Pinpoint the cell where the given text exists, returning its [x, y] midpoint coordinate. 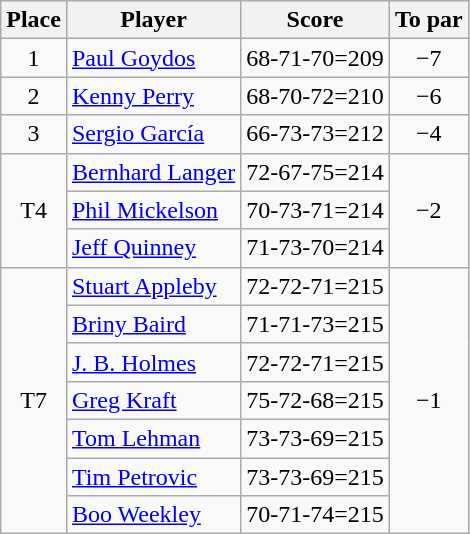
Tom Lehman [153, 438]
68-70-72=210 [316, 96]
Sergio García [153, 134]
2 [34, 96]
−6 [428, 96]
Boo Weekley [153, 515]
Paul Goydos [153, 58]
Greg Kraft [153, 400]
−1 [428, 400]
Kenny Perry [153, 96]
−4 [428, 134]
3 [34, 134]
Phil Mickelson [153, 210]
75-72-68=215 [316, 400]
Player [153, 20]
71-73-70=214 [316, 248]
−2 [428, 210]
J. B. Holmes [153, 362]
70-71-74=215 [316, 515]
1 [34, 58]
71-71-73=215 [316, 324]
Jeff Quinney [153, 248]
To par [428, 20]
Tim Petrovic [153, 477]
70-73-71=214 [316, 210]
Briny Baird [153, 324]
T7 [34, 400]
−7 [428, 58]
Place [34, 20]
68-71-70=209 [316, 58]
Stuart Appleby [153, 286]
T4 [34, 210]
Bernhard Langer [153, 172]
72-67-75=214 [316, 172]
66-73-73=212 [316, 134]
Score [316, 20]
